Pinpoint the cell where the given text exists, returning its [x, y] midpoint coordinate. 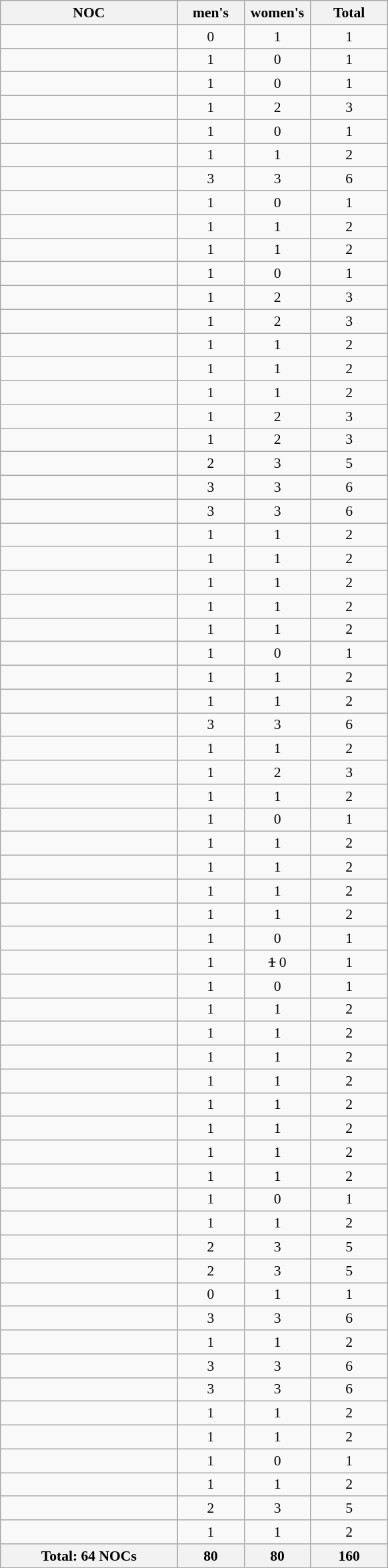
women's [277, 13]
men's [211, 13]
Total: 64 NOCs [89, 1556]
1 0 [277, 962]
NOC [89, 13]
160 [349, 1556]
Total [349, 13]
